For the text-containing cell, return its midpoint in (X, Y) coordinate format. 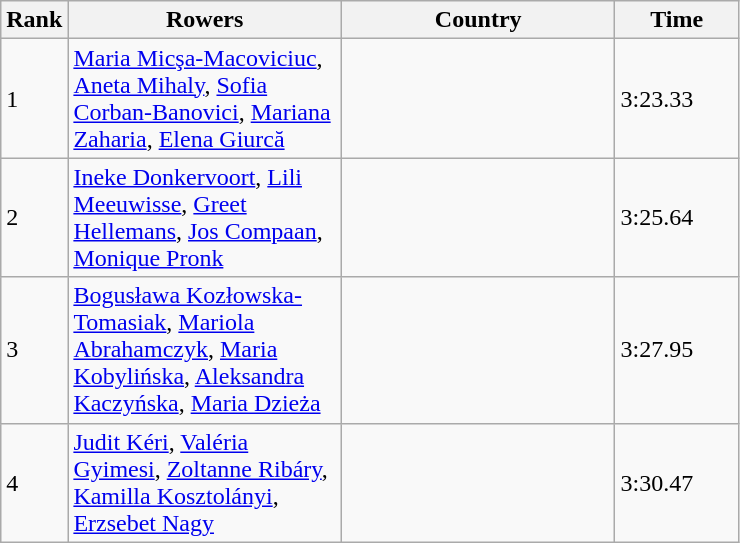
3:25.64 (677, 218)
Rank (34, 20)
4 (34, 482)
3 (34, 350)
Ineke Donkervoort, Lili Meeuwisse, Greet Hellemans, Jos Compaan, Monique Pronk (205, 218)
3:30.47 (677, 482)
3:23.33 (677, 98)
Bogusława Kozłowska-Tomasiak, Mariola Abrahamczyk, Maria Kobylińska, Aleksandra Kaczyńska, Maria Dzieża (205, 350)
Judit Kéri, Valéria Gyimesi, Zoltanne Ribáry, Kamilla Kosztolányi, Erzsebet Nagy (205, 482)
2 (34, 218)
3:27.95 (677, 350)
Rowers (205, 20)
1 (34, 98)
Time (677, 20)
Maria Micşa-Macoviciuc, Aneta Mihaly, Sofia Corban-Banovici, Mariana Zaharia, Elena Giurcă (205, 98)
Country (478, 20)
